Extract the [x, y] coordinate from the center of the cell holding the provided text.  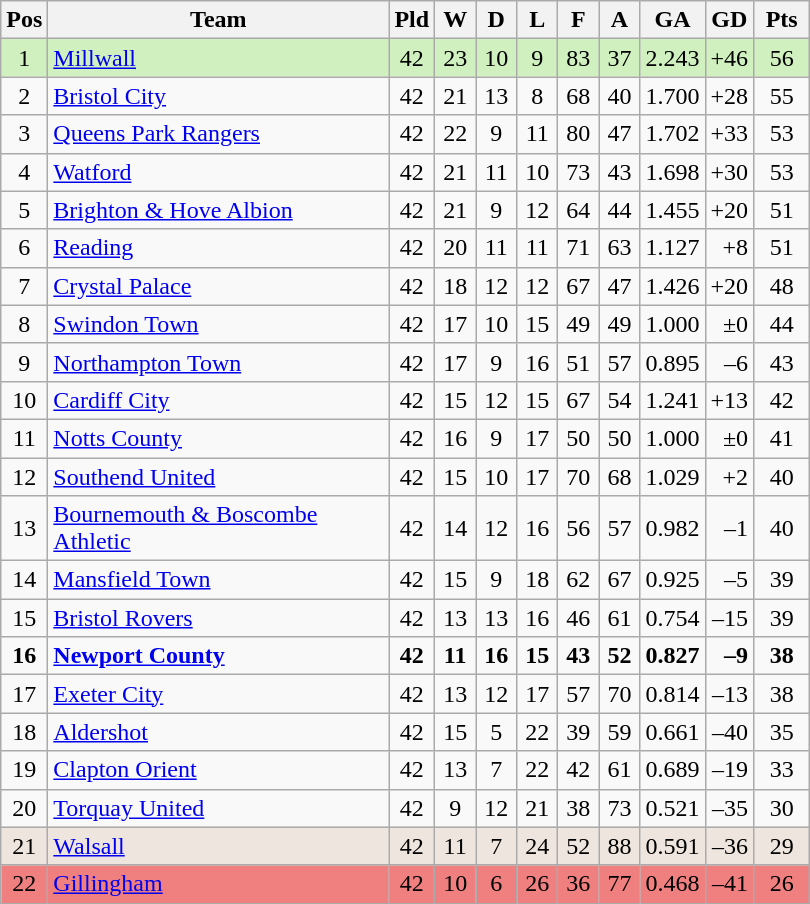
1.241 [672, 400]
Mansfield Town [218, 580]
A [620, 20]
Northampton Town [218, 362]
1.029 [672, 477]
46 [578, 618]
Newport County [218, 656]
Reading [218, 248]
35 [782, 732]
0.982 [672, 528]
Bournemouth & Boscombe Athletic [218, 528]
–9 [730, 656]
55 [782, 96]
–19 [730, 770]
37 [620, 58]
30 [782, 808]
–35 [730, 808]
19 [24, 770]
1 [24, 58]
1.426 [672, 286]
33 [782, 770]
GD [730, 20]
Watford [218, 172]
0.754 [672, 618]
Walsall [218, 846]
0.895 [672, 362]
GA [672, 20]
–40 [730, 732]
0.521 [672, 808]
36 [578, 884]
Crystal Palace [218, 286]
–41 [730, 884]
+13 [730, 400]
41 [782, 438]
+46 [730, 58]
Aldershot [218, 732]
29 [782, 846]
0.689 [672, 770]
+28 [730, 96]
+8 [730, 248]
0.468 [672, 884]
Queens Park Rangers [218, 134]
W [456, 20]
–1 [730, 528]
24 [538, 846]
80 [578, 134]
83 [578, 58]
77 [620, 884]
Exeter City [218, 694]
4 [24, 172]
–6 [730, 362]
F [578, 20]
Pld [412, 20]
L [538, 20]
Cardiff City [218, 400]
1.698 [672, 172]
Clapton Orient [218, 770]
Gillingham [218, 884]
Pos [24, 20]
63 [620, 248]
Notts County [218, 438]
–15 [730, 618]
71 [578, 248]
62 [578, 580]
64 [578, 210]
Torquay United [218, 808]
59 [620, 732]
Brighton & Hove Albion [218, 210]
0.814 [672, 694]
Millwall [218, 58]
0.661 [672, 732]
23 [456, 58]
–13 [730, 694]
3 [24, 134]
Pts [782, 20]
+30 [730, 172]
2 [24, 96]
0.827 [672, 656]
Team [218, 20]
D [496, 20]
Southend United [218, 477]
1.455 [672, 210]
Bristol Rovers [218, 618]
Bristol City [218, 96]
–36 [730, 846]
0.591 [672, 846]
–5 [730, 580]
1.702 [672, 134]
48 [782, 286]
88 [620, 846]
0.925 [672, 580]
Swindon Town [218, 324]
+2 [730, 477]
+33 [730, 134]
1.700 [672, 96]
2.243 [672, 58]
1.127 [672, 248]
54 [620, 400]
